Output the [X, Y] coordinate of the center of the cell containing the given text.  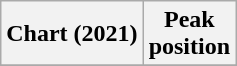
Chart (2021) [72, 34]
Peakposition [189, 34]
